Pinpoint the cell where the given text exists, returning its (X, Y) midpoint coordinate. 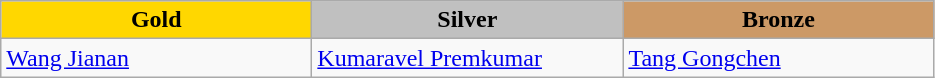
Tang Gongchen (778, 58)
Kumaravel Premkumar (468, 58)
Wang Jianan (156, 58)
Silver (468, 20)
Gold (156, 20)
Bronze (778, 20)
